Return the (X, Y) coordinate for the center point of the cell that contains the specified text.  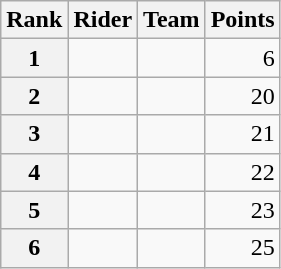
20 (242, 96)
22 (242, 172)
25 (242, 248)
Rank (34, 20)
Points (242, 20)
4 (34, 172)
Team (172, 20)
5 (34, 210)
23 (242, 210)
21 (242, 134)
3 (34, 134)
1 (34, 58)
2 (34, 96)
Rider (103, 20)
